Output the (X, Y) coordinate of the center of the cell containing the given text.  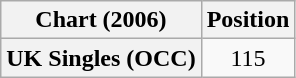
Chart (2006) (101, 20)
UK Singles (OCC) (101, 58)
115 (248, 58)
Position (248, 20)
